Provide the [X, Y] coordinate of the cell's center where the given text is located.  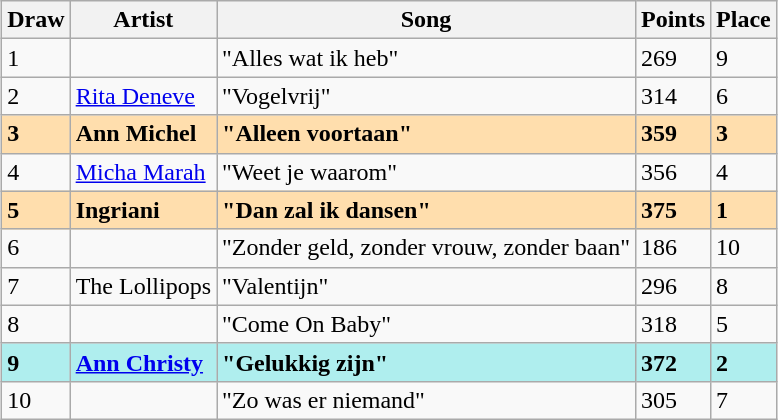
314 [672, 96]
296 [672, 286]
"Zo was er niemand" [426, 400]
359 [672, 134]
372 [672, 362]
356 [672, 172]
"Zonder geld, zonder vrouw, zonder baan" [426, 248]
The Lollipops [143, 286]
"Vogelvrij" [426, 96]
186 [672, 248]
Draw [36, 20]
"Alles wat ik heb" [426, 58]
Micha Marah [143, 172]
269 [672, 58]
"Dan zal ik dansen" [426, 210]
"Come On Baby" [426, 324]
Ann Michel [143, 134]
305 [672, 400]
Artist [143, 20]
Points [672, 20]
Rita Deneve [143, 96]
318 [672, 324]
375 [672, 210]
Place [744, 20]
Ann Christy [143, 362]
"Weet je waarom" [426, 172]
"Alleen voortaan" [426, 134]
"Valentijn" [426, 286]
Song [426, 20]
Ingriani [143, 210]
"Gelukkig zijn" [426, 362]
